Return the [X, Y] coordinate for the center point of the cell that contains the specified text.  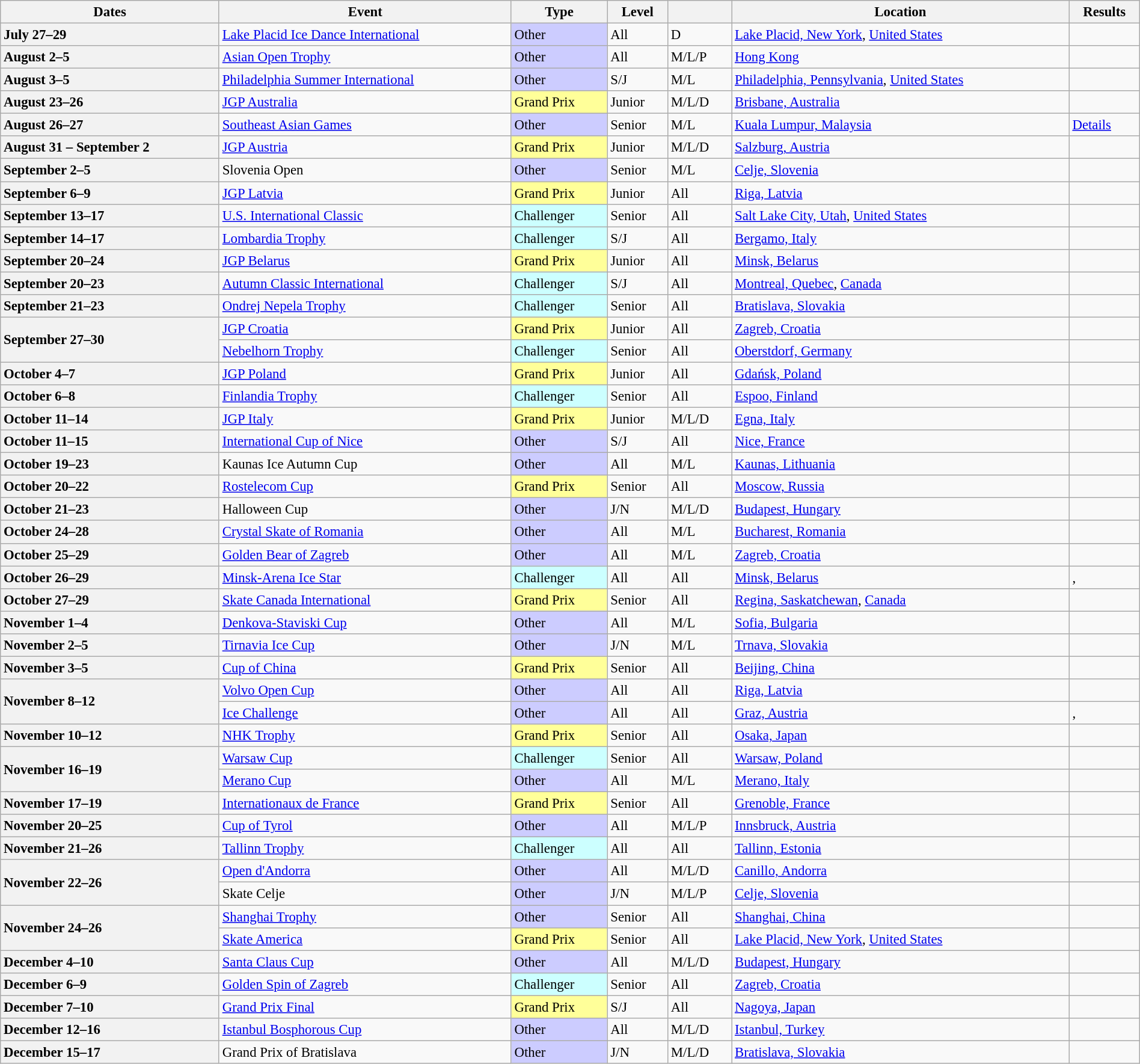
D [700, 35]
Skate America [365, 939]
July 27–29 [110, 35]
November 3–5 [110, 668]
Internationaux de France [365, 804]
Canillo, Andorra [901, 872]
Moscow, Russia [901, 487]
Gdańsk, Poland [901, 374]
Brisbane, Australia [901, 102]
Nebelhorn Trophy [365, 351]
Details [1104, 125]
Grand Prix of Bratislava [365, 1052]
Istanbul Bosphorous Cup [365, 1030]
Skate Celje [365, 894]
Shanghai Trophy [365, 917]
International Cup of Nice [365, 441]
November 24–26 [110, 927]
Results [1104, 12]
Graz, Austria [901, 713]
Bergamo, Italy [901, 238]
October 6–8 [110, 396]
Volvo Open Cup [365, 690]
Slovenia Open [365, 170]
September 13–17 [110, 215]
Hong Kong [901, 57]
November 22–26 [110, 883]
Regina, Saskatchewan, Canada [901, 600]
Salzburg, Austria [901, 147]
October 19–23 [110, 464]
October 4–7 [110, 374]
October 11–15 [110, 441]
September 20–24 [110, 260]
Asian Open Trophy [365, 57]
Minsk-Arena Ice Star [365, 577]
Location [901, 12]
Cup of China [365, 668]
Kaunas Ice Autumn Cup [365, 464]
Finlandia Trophy [365, 396]
Bucharest, Romania [901, 532]
September 2–5 [110, 170]
Golden Spin of Zagreb [365, 984]
September 20–23 [110, 283]
Nagoya, Japan [901, 1007]
Halloween Cup [365, 509]
Tallinn, Estonia [901, 849]
October 21–23 [110, 509]
Nice, France [901, 441]
Oberstdorf, Germany [901, 351]
October 26–29 [110, 577]
September 6–9 [110, 193]
August 26–27 [110, 125]
Osaka, Japan [901, 736]
U.S. International Classic [365, 215]
Beijing, China [901, 668]
November 10–12 [110, 736]
October 27–29 [110, 600]
Warsaw, Poland [901, 758]
August 3–5 [110, 80]
October 20–22 [110, 487]
December 15–17 [110, 1052]
Grenoble, France [901, 804]
Shanghai, China [901, 917]
August 31 – September 2 [110, 147]
September 14–17 [110, 238]
August 23–26 [110, 102]
Philadelphia, Pennsylvania, United States [901, 80]
Philadelphia Summer International [365, 80]
Istanbul, Turkey [901, 1030]
October 24–28 [110, 532]
JGP Austria [365, 147]
Ice Challenge [365, 713]
Open d'Andorra [365, 872]
Ondrej Nepela Trophy [365, 306]
Level [637, 12]
Grand Prix Final [365, 1007]
Merano Cup [365, 781]
Lombardia Trophy [365, 238]
November 2–5 [110, 645]
JGP Australia [365, 102]
Innsbruck, Austria [901, 826]
Denkova-Staviski Cup [365, 623]
Lake Placid Ice Dance International [365, 35]
Dates [110, 12]
Warsaw Cup [365, 758]
October 25–29 [110, 555]
Sofia, Bulgaria [901, 623]
November 20–25 [110, 826]
JGP Belarus [365, 260]
November 8–12 [110, 701]
October 11–14 [110, 419]
Rostelecom Cup [365, 487]
September 21–23 [110, 306]
November 16–19 [110, 770]
November 21–26 [110, 849]
September 27–30 [110, 339]
Crystal Skate of Romania [365, 532]
Egna, Italy [901, 419]
NHK Trophy [365, 736]
JGP Poland [365, 374]
Espoo, Finland [901, 396]
December 12–16 [110, 1030]
Merano, Italy [901, 781]
December 7–10 [110, 1007]
December 6–9 [110, 984]
Tallinn Trophy [365, 849]
JGP Italy [365, 419]
Skate Canada International [365, 600]
Tirnavia Ice Cup [365, 645]
JGP Latvia [365, 193]
Event [365, 12]
Santa Claus Cup [365, 962]
Kuala Lumpur, Malaysia [901, 125]
December 4–10 [110, 962]
JGP Croatia [365, 328]
Southeast Asian Games [365, 125]
Salt Lake City, Utah, United States [901, 215]
Type [559, 12]
Montreal, Quebec, Canada [901, 283]
Cup of Tyrol [365, 826]
Golden Bear of Zagreb [365, 555]
Kaunas, Lithuania [901, 464]
Autumn Classic International [365, 283]
August 2–5 [110, 57]
November 17–19 [110, 804]
November 1–4 [110, 623]
Trnava, Slovakia [901, 645]
